Return the (x, y) coordinate for the center point of the cell that contains the specified text.  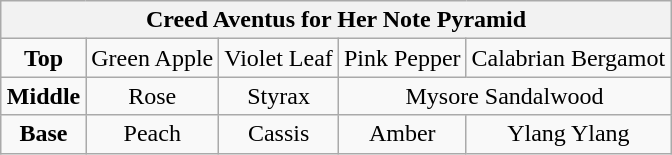
Rose (152, 96)
Base (43, 134)
Middle (43, 96)
Amber (402, 134)
Ylang Ylang (568, 134)
Top (43, 58)
Calabrian Bergamot (568, 58)
Creed Aventus for Her Note Pyramid (336, 20)
Mysore Sandalwood (504, 96)
Peach (152, 134)
Pink Pepper (402, 58)
Styrax (279, 96)
Green Apple (152, 58)
Violet Leaf (279, 58)
Cassis (279, 134)
